Pinpoint the cell where the given text exists, returning its (x, y) midpoint coordinate. 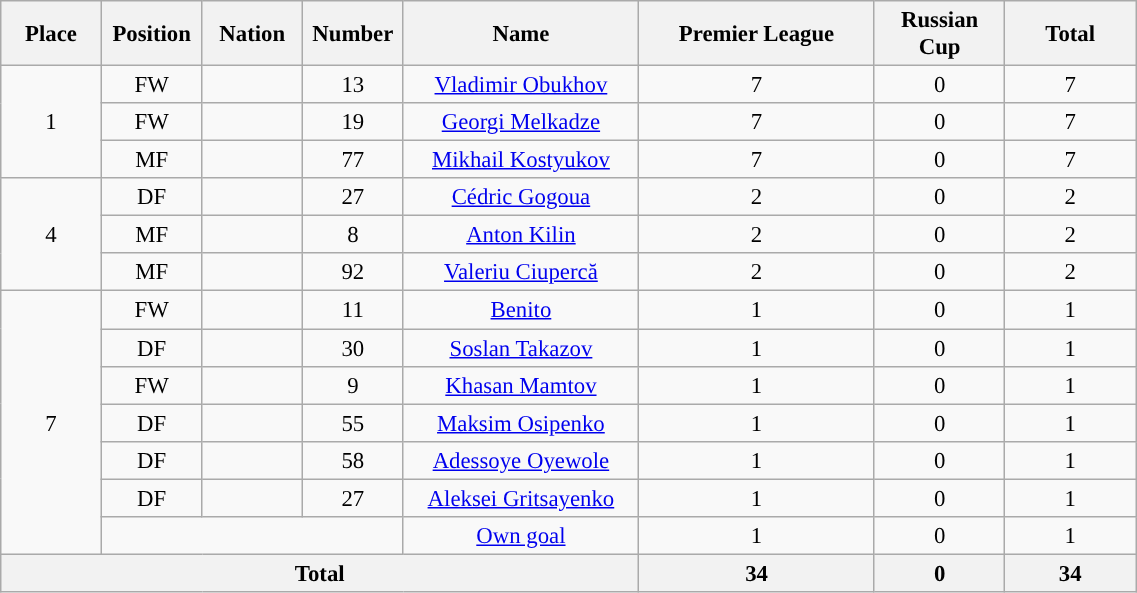
Name (521, 34)
8 (354, 235)
Mikhail Kostyukov (521, 160)
Maksim Osipenko (521, 423)
19 (354, 122)
Number (354, 34)
Aleksei Gritsayenko (521, 498)
4 (52, 234)
Khasan Mamtov (521, 385)
Russian Cup (940, 34)
13 (354, 85)
9 (354, 385)
92 (354, 273)
Georgi Melkadze (521, 122)
77 (354, 160)
Benito (521, 310)
Vladimir Obukhov (521, 85)
Cédric Gogoua (521, 197)
Valeriu Ciupercă (521, 273)
Position (152, 34)
Adessoye Oyewole (521, 460)
Own goal (521, 536)
Place (52, 34)
Premier League (757, 34)
58 (354, 460)
Nation (252, 34)
55 (354, 423)
Soslan Takazov (521, 348)
Anton Kilin (521, 235)
30 (354, 348)
11 (354, 310)
